Identify which cell holds the provided text, then report its [x, y] central coordinate. 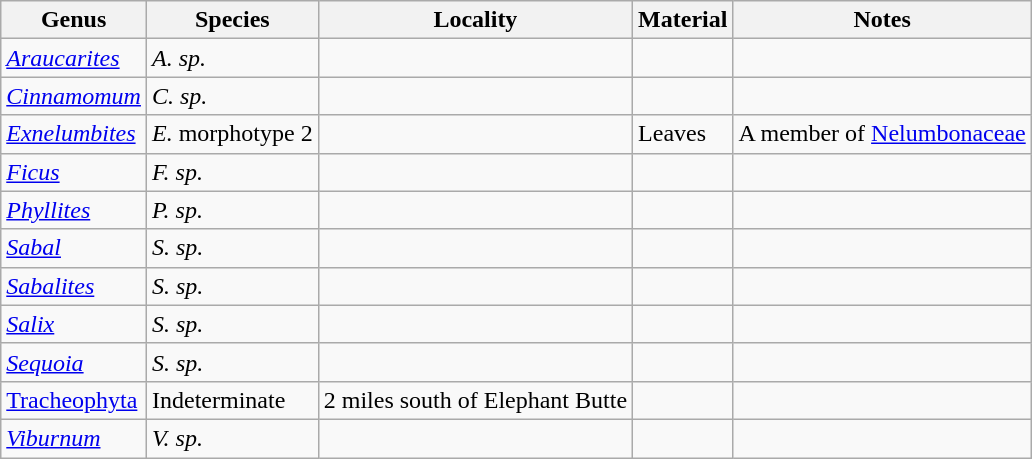
Ficus [74, 172]
Sabal [74, 248]
P. sp. [232, 210]
Exnelumbites [74, 134]
V. sp. [232, 438]
Leaves [683, 134]
2 miles south of Elephant Butte [475, 400]
Notes [882, 20]
Indeterminate [232, 400]
E. morphotype 2 [232, 134]
Salix [74, 324]
A member of Nelumbonaceae [882, 134]
Cinnamomum [74, 96]
Phyllites [74, 210]
Araucarites [74, 58]
Tracheophyta [74, 400]
Sequoia [74, 362]
Sabalites [74, 286]
Material [683, 20]
C. sp. [232, 96]
Genus [74, 20]
Locality [475, 20]
A. sp. [232, 58]
F. sp. [232, 172]
Species [232, 20]
Viburnum [74, 438]
